Provide the [x, y] coordinate of the cell's center where the given text is located.  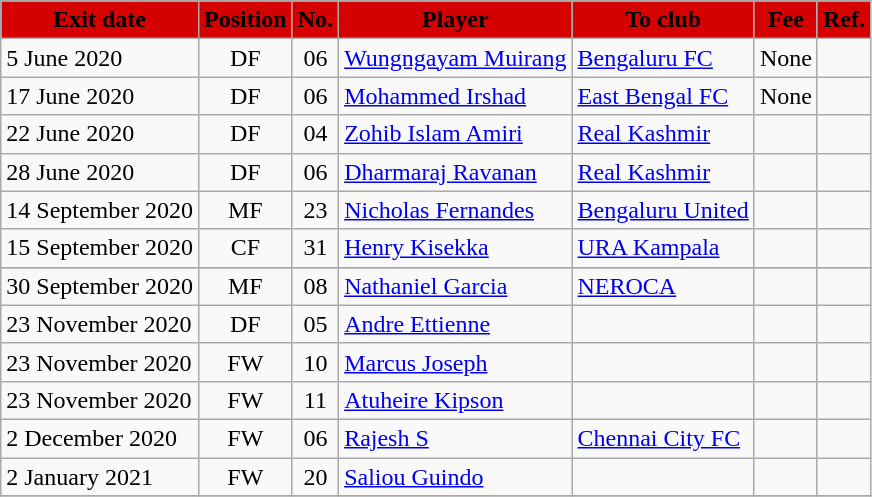
Henry Kisekka [456, 248]
31 [315, 248]
East Bengal FC [663, 96]
10 [315, 362]
To club [663, 20]
NEROCA [663, 286]
17 June 2020 [100, 96]
5 June 2020 [100, 58]
11 [315, 400]
Position [245, 20]
04 [315, 134]
Dharmaraj Ravanan [456, 172]
22 June 2020 [100, 134]
Zohib Islam Amiri [456, 134]
CF [245, 248]
Marcus Joseph [456, 362]
2 January 2021 [100, 477]
Player [456, 20]
Exit date [100, 20]
Bengaluru FC [663, 58]
No. [315, 20]
Rajesh S [456, 438]
Nathaniel Garcia [456, 286]
Bengaluru United [663, 210]
28 June 2020 [100, 172]
Chennai City FC [663, 438]
Andre Ettienne [456, 324]
Saliou Guindo [456, 477]
15 September 2020 [100, 248]
URA Kampala [663, 248]
Mohammed Irshad [456, 96]
Nicholas Fernandes [456, 210]
20 [315, 477]
14 September 2020 [100, 210]
2 December 2020 [100, 438]
Ref. [844, 20]
30 September 2020 [100, 286]
Fee [786, 20]
Atuheire Kipson [456, 400]
Wungngayam Muirang [456, 58]
23 [315, 210]
05 [315, 324]
08 [315, 286]
